Output the (x, y) coordinate of the center of the cell containing the given text.  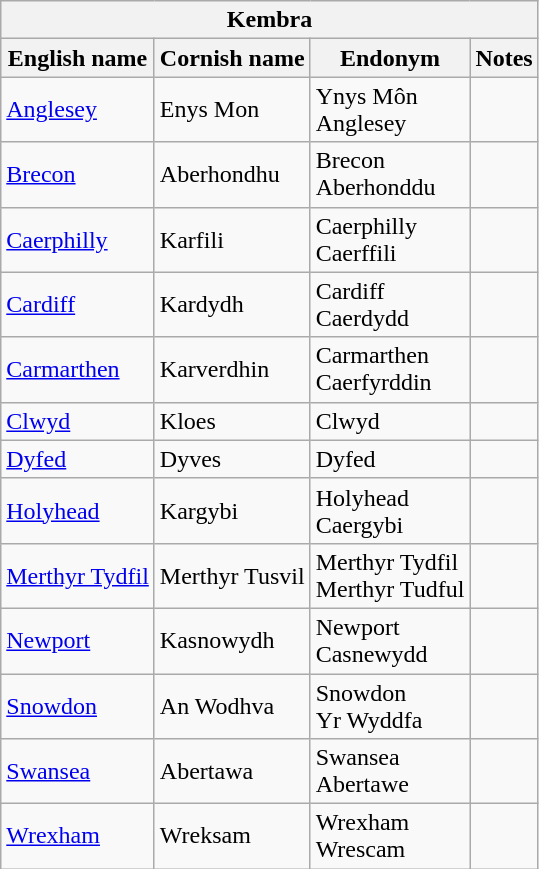
Kardydh (232, 304)
Snowdon (78, 706)
Swansea (78, 772)
SwanseaAbertawe (390, 772)
HolyheadCaergybi (390, 510)
CaerphillyCaerffili (390, 240)
Karverdhin (232, 370)
Cornish name (232, 58)
Merthyr Tydfil (78, 576)
English name (78, 58)
Merthyr TydfilMerthyr Tudful (390, 576)
Kargybi (232, 510)
Kembra (270, 20)
An Wodhva (232, 706)
WrexhamWrescam (390, 836)
Abertawa (232, 772)
Caerphilly (78, 240)
Wrexham (78, 836)
Kloes (232, 421)
Aberhondhu (232, 174)
Merthyr Tusvil (232, 576)
Cardiff (78, 304)
Ynys MônAnglesey (390, 110)
BreconAberhonddu (390, 174)
Enys Mon (232, 110)
Dyves (232, 459)
Endonym (390, 58)
SnowdonYr Wyddfa (390, 706)
Wreksam (232, 836)
CarmarthenCaerfyrddin (390, 370)
Karfili (232, 240)
Anglesey (78, 110)
Newport (78, 640)
Carmarthen (78, 370)
Brecon (78, 174)
Kasnowydh (232, 640)
CardiffCaerdydd (390, 304)
NewportCasnewydd (390, 640)
Holyhead (78, 510)
Notes (504, 58)
